Find where the given text appears and provide that cell's center as (X, Y) coordinate. 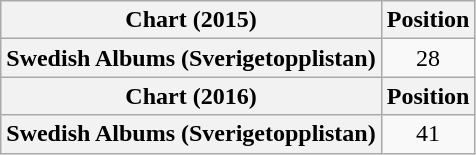
Chart (2016) (191, 96)
28 (428, 58)
Chart (2015) (191, 20)
41 (428, 134)
